Find where the given text appears and provide that cell's center as [x, y] coordinate. 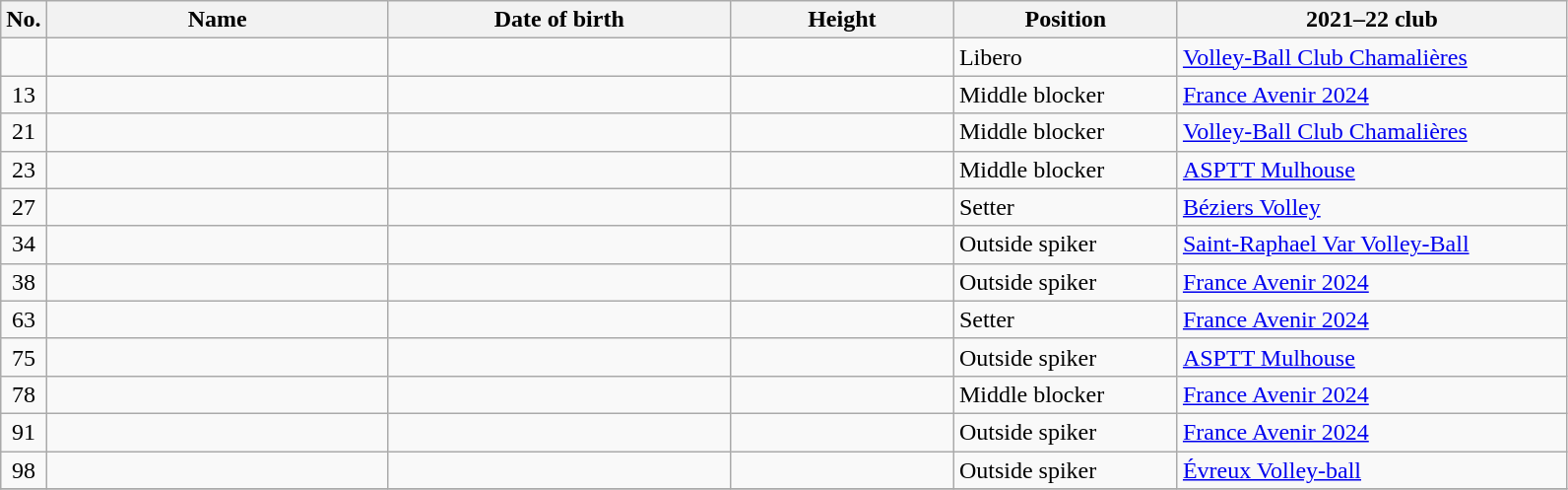
91 [24, 432]
2021–22 club [1371, 20]
23 [24, 170]
21 [24, 132]
Libero [1066, 57]
Position [1066, 20]
Height [841, 20]
Name [217, 20]
13 [24, 95]
38 [24, 282]
27 [24, 207]
63 [24, 319]
98 [24, 470]
Béziers Volley [1371, 207]
Date of birth [559, 20]
No. [24, 20]
Évreux Volley-ball [1371, 470]
34 [24, 245]
75 [24, 357]
Saint-Raphael Var Volley-Ball [1371, 245]
78 [24, 394]
